Detect which cell encompasses the target text, then output its (x, y) center coordinate. 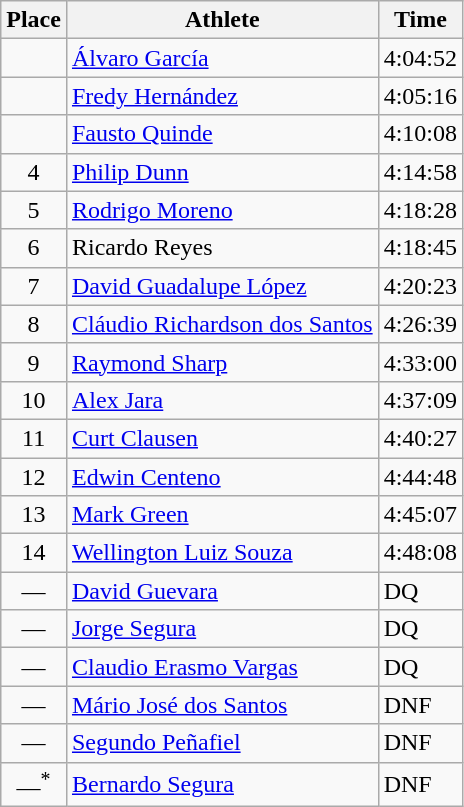
13 (34, 515)
Raymond Sharp (222, 362)
4:18:45 (420, 248)
Curt Clausen (222, 438)
6 (34, 248)
Fredy Hernández (222, 96)
Edwin Centeno (222, 477)
Jorge Segura (222, 629)
Time (420, 20)
—* (34, 784)
Athlete (222, 20)
4:40:27 (420, 438)
4:26:39 (420, 324)
7 (34, 286)
4:20:23 (420, 286)
Ricardo Reyes (222, 248)
4:37:09 (420, 400)
Alex Jara (222, 400)
Rodrigo Moreno (222, 210)
9 (34, 362)
Segundo Peñafiel (222, 743)
4:18:28 (420, 210)
Claudio Erasmo Vargas (222, 667)
4:05:16 (420, 96)
Mark Green (222, 515)
Álvaro García (222, 58)
14 (34, 553)
4:44:48 (420, 477)
4:33:00 (420, 362)
5 (34, 210)
Philip Dunn (222, 172)
David Guadalupe López (222, 286)
4:10:08 (420, 134)
12 (34, 477)
8 (34, 324)
4:45:07 (420, 515)
Fausto Quinde (222, 134)
11 (34, 438)
Cláudio Richardson dos Santos (222, 324)
4 (34, 172)
Mário José dos Santos (222, 705)
4:48:08 (420, 553)
4:14:58 (420, 172)
David Guevara (222, 591)
10 (34, 400)
Place (34, 20)
4:04:52 (420, 58)
Wellington Luiz Souza (222, 553)
Bernardo Segura (222, 784)
